Return the [x, y] coordinate for the center point of the cell that contains the specified text.  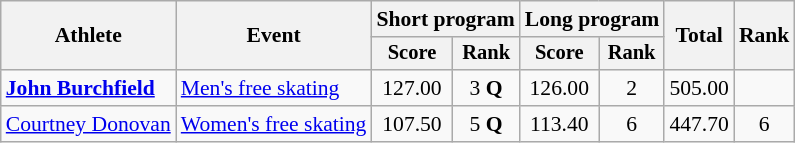
Courtney Donovan [88, 124]
126.00 [560, 88]
127.00 [412, 88]
107.50 [412, 124]
505.00 [698, 88]
Event [274, 36]
Short program [445, 19]
Athlete [88, 36]
447.70 [698, 124]
113.40 [560, 124]
2 [632, 88]
Women's free skating [274, 124]
Total [698, 36]
Men's free skating [274, 88]
Long program [592, 19]
3 Q [486, 88]
John Burchfield [88, 88]
5 Q [486, 124]
